Pinpoint the cell where the given text exists, returning its [X, Y] midpoint coordinate. 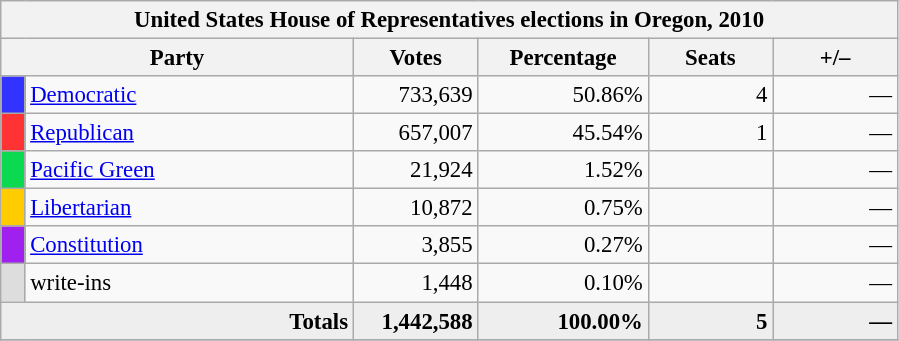
45.54% [563, 133]
100.00% [563, 321]
1 [710, 133]
Totals [178, 321]
Constitution [189, 245]
Percentage [563, 58]
Party [178, 58]
Pacific Green [189, 170]
1.52% [563, 170]
United States House of Representatives elections in Oregon, 2010 [450, 20]
1,442,588 [416, 321]
50.86% [563, 95]
657,007 [416, 133]
0.27% [563, 245]
write-ins [189, 283]
5 [710, 321]
4 [710, 95]
0.10% [563, 283]
1,448 [416, 283]
733,639 [416, 95]
21,924 [416, 170]
Democratic [189, 95]
0.75% [563, 208]
Republican [189, 133]
10,872 [416, 208]
Libertarian [189, 208]
3,855 [416, 245]
Seats [710, 58]
+/– [836, 58]
Votes [416, 58]
